Return (x, y) of the center of cell containing provided text 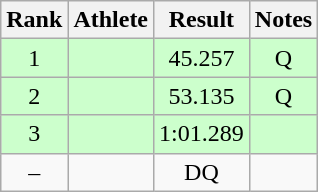
Athlete (111, 20)
Rank (34, 20)
Result (202, 20)
3 (34, 134)
45.257 (202, 58)
1:01.289 (202, 134)
Notes (283, 20)
– (34, 172)
DQ (202, 172)
53.135 (202, 96)
1 (34, 58)
2 (34, 96)
